Find where the given text appears and provide that cell's center as [X, Y] coordinate. 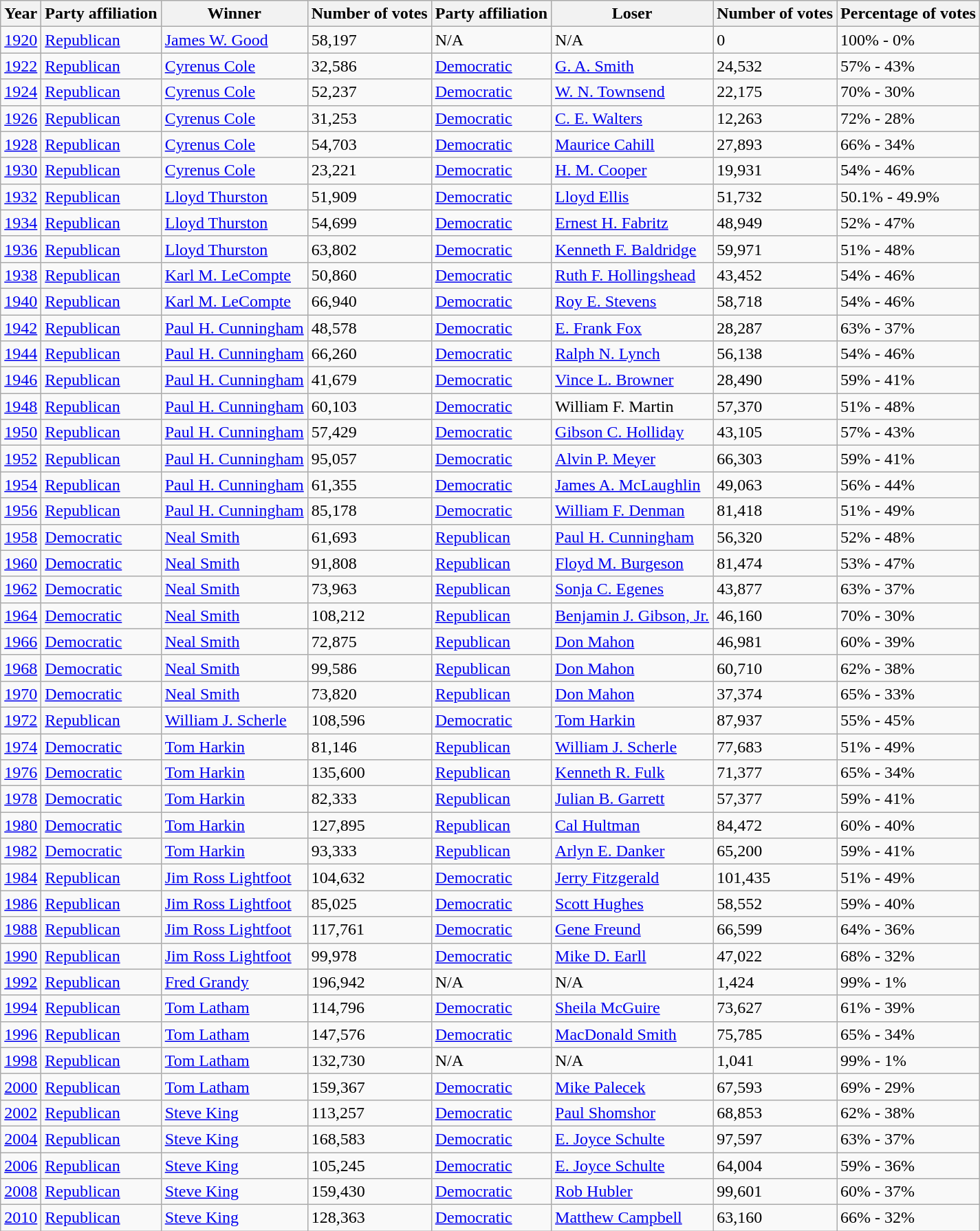
147,576 [369, 1034]
41,679 [369, 380]
159,430 [369, 1192]
66,303 [775, 459]
56% - 44% [908, 485]
108,212 [369, 615]
73,820 [369, 694]
97,597 [775, 1139]
Kenneth F. Baldridge [633, 249]
63,160 [775, 1218]
E. Frank Fox [633, 328]
1986 [21, 904]
Roy E. Stevens [633, 301]
159,367 [369, 1087]
MacDonald Smith [633, 1034]
Vince L. Browner [633, 380]
1934 [21, 223]
Gene Freund [633, 930]
53% - 47% [908, 563]
1,424 [775, 982]
104,632 [369, 878]
56,138 [775, 354]
65% - 33% [908, 694]
85,178 [369, 511]
1984 [21, 878]
101,435 [775, 878]
Arlyn E. Danker [633, 851]
60% - 39% [908, 642]
Matthew Campbell [633, 1218]
47,022 [775, 956]
61,693 [369, 537]
50.1% - 49.9% [908, 197]
Ruth F. Hollingshead [633, 275]
60% - 40% [908, 825]
William F. Martin [633, 406]
54,699 [369, 223]
Rob Hubler [633, 1192]
Winner [234, 14]
W. N. Townsend [633, 92]
43,877 [775, 589]
64,004 [775, 1166]
Benjamin J. Gibson, Jr. [633, 615]
1940 [21, 301]
Fred Grandy [234, 982]
114,796 [369, 1008]
1988 [21, 930]
1966 [21, 642]
Ernest H. Fabritz [633, 223]
43,452 [775, 275]
Julian B. Garrett [633, 799]
54,703 [369, 144]
Scott Hughes [633, 904]
93,333 [369, 851]
1990 [21, 956]
49,063 [775, 485]
Floyd M. Burgeson [633, 563]
87,937 [775, 720]
66% - 34% [908, 144]
128,363 [369, 1218]
1994 [21, 1008]
1948 [21, 406]
1,041 [775, 1060]
73,627 [775, 1008]
100% - 0% [908, 40]
46,981 [775, 642]
1958 [21, 537]
57,377 [775, 799]
85,025 [369, 904]
Sheila McGuire [633, 1008]
Gibson C. Holliday [633, 433]
55% - 45% [908, 720]
2008 [21, 1192]
46,160 [775, 615]
27,893 [775, 144]
Alvin P. Meyer [633, 459]
1970 [21, 694]
59% - 36% [908, 1166]
24,532 [775, 66]
1932 [21, 197]
19,931 [775, 171]
72% - 28% [908, 118]
William F. Denman [633, 511]
2002 [21, 1113]
57,370 [775, 406]
Jerry Fitzgerald [633, 878]
37,374 [775, 694]
51,732 [775, 197]
Lloyd Ellis [633, 197]
81,474 [775, 563]
52,237 [369, 92]
G. A. Smith [633, 66]
69% - 29% [908, 1087]
Mike Palecek [633, 1087]
132,730 [369, 1060]
1962 [21, 589]
Paul Shomshor [633, 1113]
12,263 [775, 118]
95,057 [369, 459]
1950 [21, 433]
61% - 39% [908, 1008]
65,200 [775, 851]
196,942 [369, 982]
1928 [21, 144]
73,963 [369, 589]
57,429 [369, 433]
1956 [21, 511]
1930 [21, 171]
59,971 [775, 249]
48,578 [369, 328]
1926 [21, 118]
0 [775, 40]
113,257 [369, 1113]
28,490 [775, 380]
168,583 [369, 1139]
67,593 [775, 1087]
91,808 [369, 563]
56,320 [775, 537]
1920 [21, 40]
1976 [21, 773]
51,909 [369, 197]
1982 [21, 851]
1980 [21, 825]
58,197 [369, 40]
1992 [21, 982]
James A. McLaughlin [633, 485]
60,103 [369, 406]
Sonja C. Egenes [633, 589]
1952 [21, 459]
Year [21, 14]
1974 [21, 746]
68,853 [775, 1113]
1942 [21, 328]
James W. Good [234, 40]
52% - 47% [908, 223]
1946 [21, 380]
71,377 [775, 773]
28,287 [775, 328]
66,260 [369, 354]
1944 [21, 354]
1924 [21, 92]
2010 [21, 1218]
2004 [21, 1139]
84,472 [775, 825]
66,940 [369, 301]
117,761 [369, 930]
60,710 [775, 668]
66,599 [775, 930]
82,333 [369, 799]
99,978 [369, 956]
75,785 [775, 1034]
108,596 [369, 720]
Mike D. Earll [633, 956]
31,253 [369, 118]
50,860 [369, 275]
Loser [633, 14]
127,895 [369, 825]
Maurice Cahill [633, 144]
22,175 [775, 92]
32,586 [369, 66]
68% - 32% [908, 956]
2000 [21, 1087]
48,949 [775, 223]
105,245 [369, 1166]
66% - 32% [908, 1218]
52% - 48% [908, 537]
Cal Hultman [633, 825]
1998 [21, 1060]
60% - 37% [908, 1192]
81,146 [369, 746]
Ralph N. Lynch [633, 354]
1936 [21, 249]
1960 [21, 563]
77,683 [775, 746]
99,601 [775, 1192]
1968 [21, 668]
43,105 [775, 433]
1922 [21, 66]
99,586 [369, 668]
61,355 [369, 485]
81,418 [775, 511]
Percentage of votes [908, 14]
64% - 36% [908, 930]
23,221 [369, 171]
H. M. Cooper [633, 171]
1938 [21, 275]
58,552 [775, 904]
2006 [21, 1166]
C. E. Walters [633, 118]
135,600 [369, 773]
58,718 [775, 301]
1972 [21, 720]
59% - 40% [908, 904]
1978 [21, 799]
1954 [21, 485]
1996 [21, 1034]
Kenneth R. Fulk [633, 773]
1964 [21, 615]
72,875 [369, 642]
63,802 [369, 249]
